Capture the cell that displays the provided text and extract its (x, y) central coordinate. 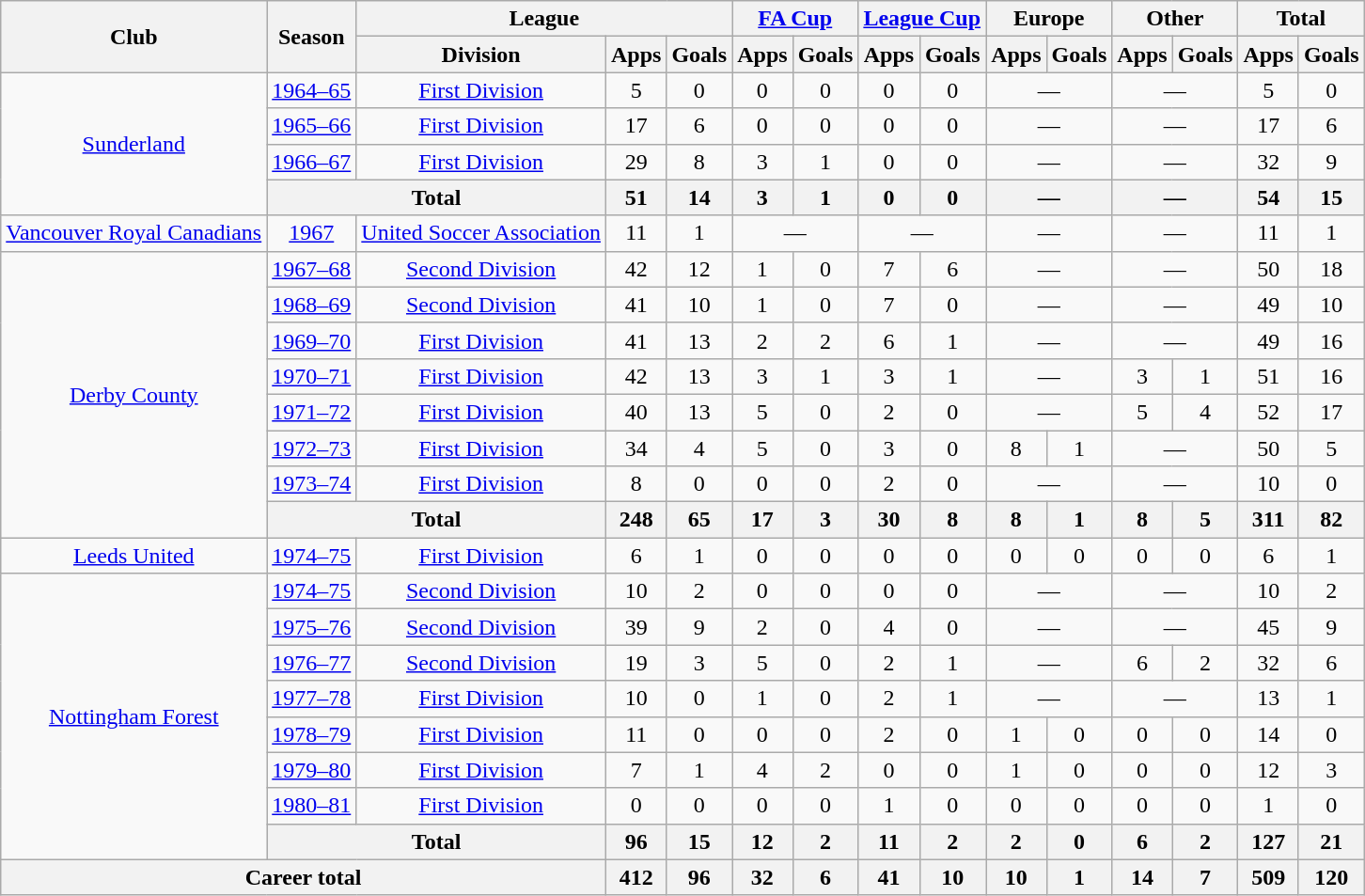
Europe (1049, 19)
82 (1331, 520)
1977–78 (312, 699)
League (544, 19)
19 (635, 663)
Other (1175, 19)
39 (635, 627)
120 (1331, 877)
65 (699, 520)
Vancouver Royal Canadians (133, 233)
1971–72 (312, 412)
21 (1331, 841)
1965–66 (312, 126)
311 (1268, 520)
127 (1268, 841)
FA Cup (795, 19)
29 (635, 162)
1973–74 (312, 484)
509 (1268, 877)
45 (1268, 627)
Club (133, 37)
412 (635, 877)
34 (635, 448)
1970–71 (312, 376)
1967 (312, 233)
1980–81 (312, 806)
1968–69 (312, 305)
United Soccer Association (481, 233)
248 (635, 520)
30 (889, 520)
1978–79 (312, 734)
18 (1331, 269)
Sunderland (133, 144)
1964–65 (312, 90)
1979–80 (312, 770)
52 (1268, 412)
1972–73 (312, 448)
54 (1268, 197)
Season (312, 37)
1976–77 (312, 663)
1975–76 (312, 627)
40 (635, 412)
Leeds United (133, 556)
Derby County (133, 394)
Nottingham Forest (133, 716)
1969–70 (312, 340)
League Cup (922, 19)
1967–68 (312, 269)
1966–67 (312, 162)
Career total (304, 877)
Division (481, 55)
